Search for the cell housing the specified text and yield its [X, Y] center coordinate. 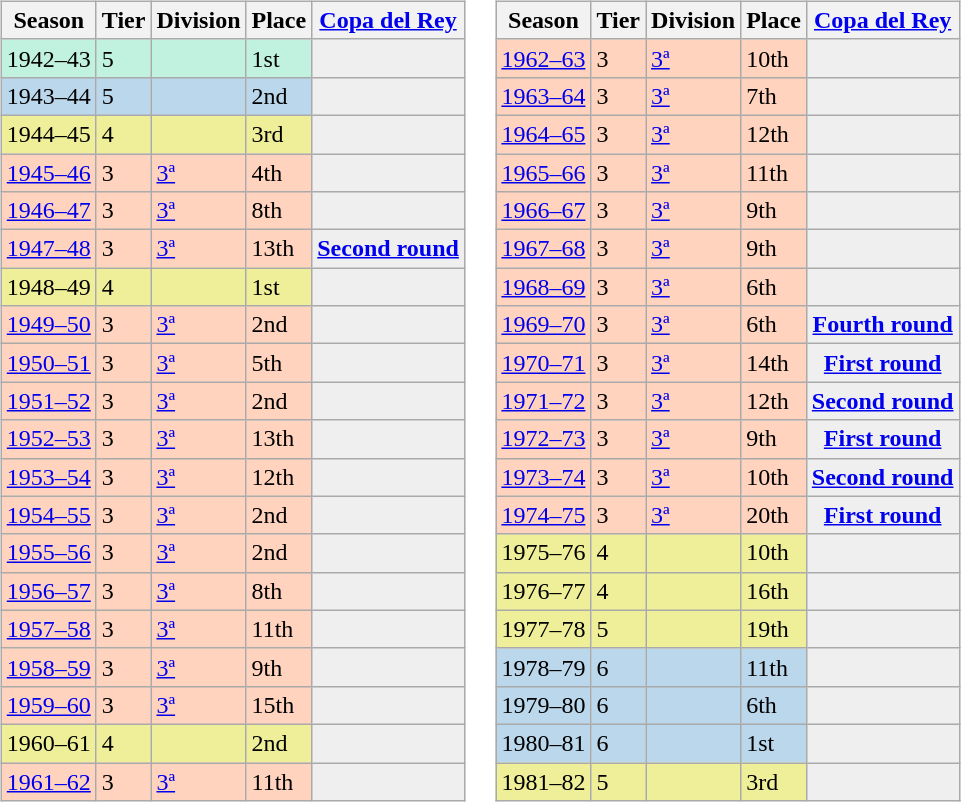
14th [774, 363]
1976–77 [544, 591]
1950–51 [48, 363]
1975–76 [544, 553]
1962–63 [544, 58]
20th [774, 515]
15th [279, 705]
1977–78 [544, 629]
1961–62 [48, 781]
1947–48 [48, 249]
7th [774, 96]
1945–46 [48, 173]
1965–66 [544, 173]
1960–61 [48, 743]
1948–49 [48, 287]
1954–55 [48, 515]
1949–50 [48, 325]
1967–68 [544, 249]
1944–45 [48, 134]
1959–60 [48, 705]
1966–67 [544, 211]
1946–47 [48, 211]
1980–81 [544, 743]
1972–73 [544, 439]
1973–74 [544, 477]
1964–65 [544, 134]
1952–53 [48, 439]
16th [774, 591]
19th [774, 629]
5th [279, 363]
1969–70 [544, 325]
Fourth round [882, 325]
1968–69 [544, 287]
1953–54 [48, 477]
1963–64 [544, 96]
1942–43 [48, 58]
1955–56 [48, 553]
1974–75 [544, 515]
1958–59 [48, 667]
1971–72 [544, 401]
4th [279, 173]
1981–82 [544, 781]
1957–58 [48, 629]
1956–57 [48, 591]
1970–71 [544, 363]
1979–80 [544, 705]
1978–79 [544, 667]
1943–44 [48, 96]
1951–52 [48, 401]
